Find where the given text appears and provide that cell's center as (x, y) coordinate. 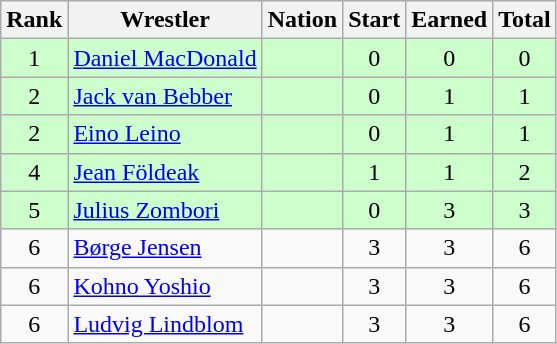
Jean Földeak (165, 172)
5 (34, 210)
Rank (34, 20)
Earned (450, 20)
Total (525, 20)
Ludvig Lindblom (165, 324)
Nation (302, 20)
Kohno Yoshio (165, 286)
Jack van Bebber (165, 96)
Julius Zombori (165, 210)
Wrestler (165, 20)
Eino Leino (165, 134)
Daniel MacDonald (165, 58)
4 (34, 172)
Børge Jensen (165, 248)
Start (374, 20)
